From the cell containing the given text, extract its center point as [x, y] coordinate. 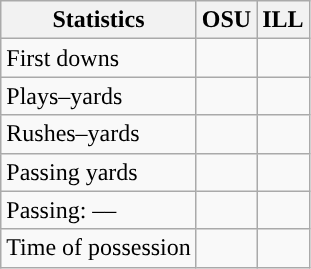
First downs [99, 58]
ILL [283, 20]
Passing yards [99, 172]
Rushes–yards [99, 134]
Time of possession [99, 248]
Statistics [99, 20]
Passing: –– [99, 210]
Plays–yards [99, 96]
OSU [226, 20]
